Scan for the cell matching the given text and deliver its [x, y] coordinate at center. 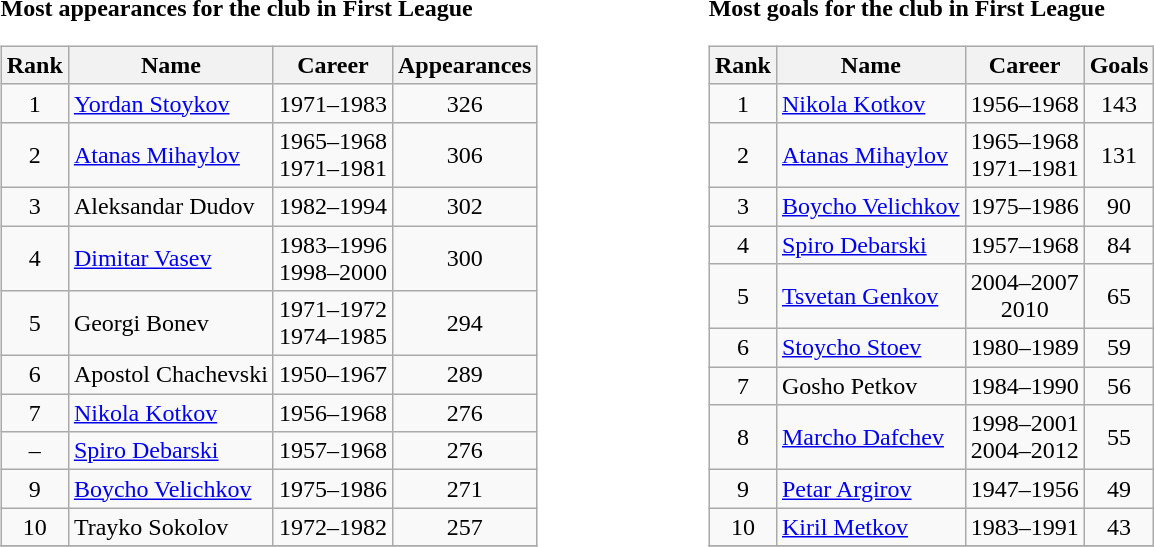
300 [464, 258]
Yordan Stoykov [170, 103]
Apostol Chachevski [170, 375]
143 [1119, 103]
Petar Argirov [870, 489]
65 [1119, 296]
1980–1989 [1024, 348]
1971–19721974–1985 [332, 324]
306 [464, 154]
Appearances [464, 65]
1972–1982 [332, 527]
Dimitar Vasev [170, 258]
289 [464, 375]
84 [1119, 245]
271 [464, 489]
59 [1119, 348]
56 [1119, 386]
Georgi Bonev [170, 324]
Marcho Dafchev [870, 438]
Tsvetan Genkov [870, 296]
1983–1991 [1024, 527]
49 [1119, 489]
302 [464, 206]
90 [1119, 206]
294 [464, 324]
1971–1983 [332, 103]
8 [742, 438]
1984–1990 [1024, 386]
Kiril Metkov [870, 527]
Aleksandar Dudov [170, 206]
1982–1994 [332, 206]
131 [1119, 154]
1998–20012004–2012 [1024, 438]
Trayko Sokolov [170, 527]
– [34, 451]
1947–1956 [1024, 489]
Stoycho Stoev [870, 348]
43 [1119, 527]
1983–19961998–2000 [332, 258]
1950–1967 [332, 375]
257 [464, 527]
Gosho Petkov [870, 386]
2004–20072010 [1024, 296]
55 [1119, 438]
326 [464, 103]
Goals [1119, 65]
